Pinpoint the cell where the given text exists, returning its [x, y] midpoint coordinate. 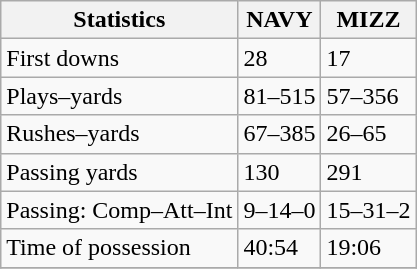
Statistics [120, 20]
First downs [120, 58]
291 [368, 172]
Plays–yards [120, 96]
67–385 [280, 134]
9–14–0 [280, 210]
19:06 [368, 248]
40:54 [280, 248]
26–65 [368, 134]
Passing: Comp–Att–Int [120, 210]
17 [368, 58]
81–515 [280, 96]
28 [280, 58]
Passing yards [120, 172]
57–356 [368, 96]
130 [280, 172]
15–31–2 [368, 210]
NAVY [280, 20]
Rushes–yards [120, 134]
MIZZ [368, 20]
Time of possession [120, 248]
